For the text-containing cell, return its midpoint in (X, Y) coordinate format. 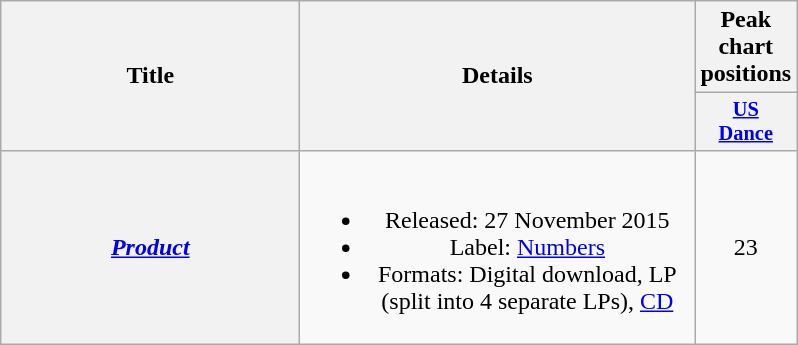
USDance (746, 122)
Title (150, 76)
Released: 27 November 2015Label: NumbersFormats: Digital download, LP (split into 4 separate LPs), CD (498, 247)
Details (498, 76)
Product (150, 247)
Peak chart positions (746, 47)
23 (746, 247)
